Extract the [x, y] coordinate from the center of the cell holding the provided text.  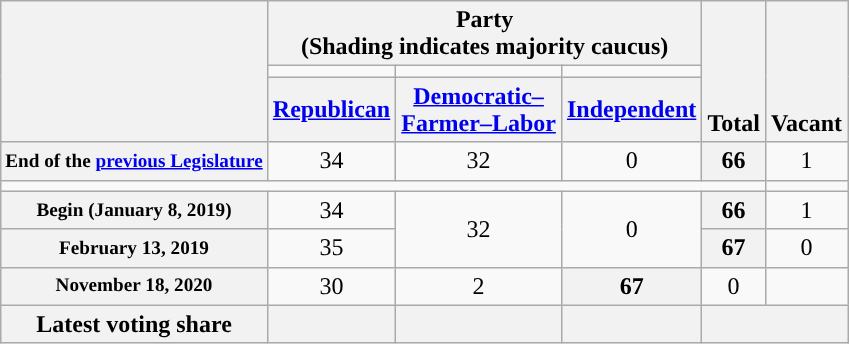
November 18, 2020 [134, 286]
Party (Shading indicates majority caucus) [484, 34]
Total [734, 72]
Independent [631, 110]
Begin (January 8, 2019) [134, 210]
Latest voting share [134, 324]
Republican [331, 110]
2 [479, 286]
30 [331, 286]
35 [331, 248]
End of the previous Legislature [134, 161]
Vacant [806, 72]
February 13, 2019 [134, 248]
Democratic–Farmer–Labor [479, 110]
